For the text-containing cell, return its midpoint in (x, y) coordinate format. 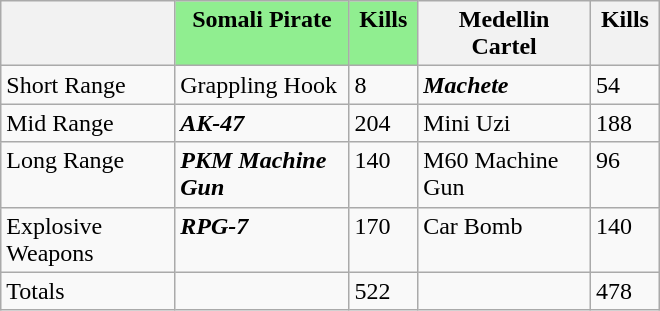
M60 Machine Gun (504, 174)
Totals (88, 291)
Car Bomb (504, 240)
Grappling Hook (262, 85)
Mid Range (88, 123)
96 (626, 174)
RPG-7 (262, 240)
54 (626, 85)
Mini Uzi (504, 123)
PKM Machine Gun (262, 174)
8 (384, 85)
522 (384, 291)
Short Range (88, 85)
AK-47 (262, 123)
170 (384, 240)
188 (626, 123)
Somali Pirate (262, 34)
204 (384, 123)
Medellin Cartel (504, 34)
478 (626, 291)
Machete (504, 85)
Long Range (88, 174)
Explosive Weapons (88, 240)
